Return the (x, y) coordinate for the center point of the cell that contains the specified text.  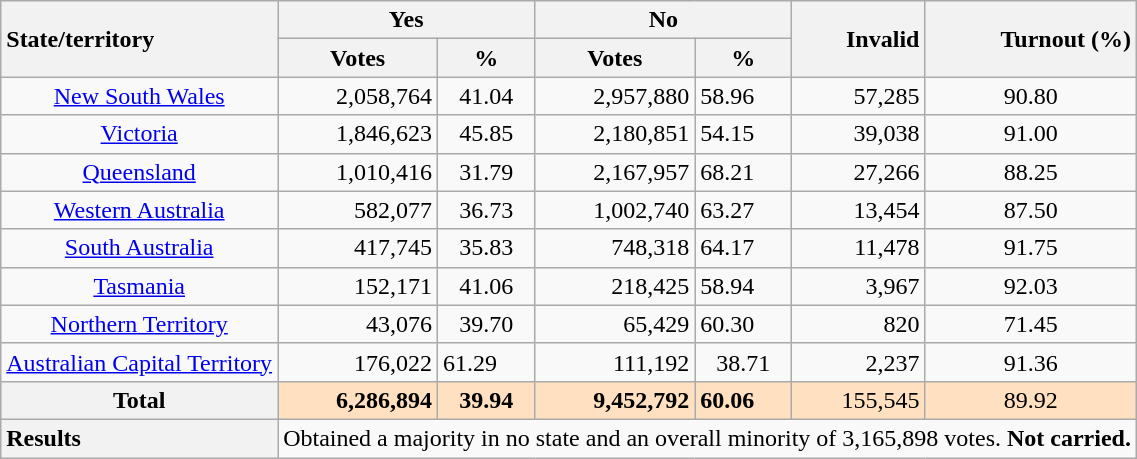
63.27 (744, 210)
Queensland (140, 172)
417,745 (358, 248)
2,957,880 (615, 96)
41.06 (486, 286)
582,077 (358, 210)
Northern Territory (140, 324)
820 (858, 324)
64.17 (744, 248)
71.45 (1031, 324)
39.94 (486, 400)
Western Australia (140, 210)
155,545 (858, 400)
Tasmania (140, 286)
90.80 (1031, 96)
111,192 (615, 362)
65,429 (615, 324)
68.21 (744, 172)
2,180,851 (615, 134)
2,058,764 (358, 96)
Obtained a majority in no state and an overall minority of 3,165,898 votes. Not carried. (708, 438)
176,022 (358, 362)
152,171 (358, 286)
31.79 (486, 172)
1,010,416 (358, 172)
748,318 (615, 248)
39,038 (858, 134)
Australian Capital Territory (140, 362)
Yes (406, 20)
92.03 (1031, 286)
87.50 (1031, 210)
89.92 (1031, 400)
1,846,623 (358, 134)
54.15 (744, 134)
35.83 (486, 248)
91.00 (1031, 134)
6,286,894 (358, 400)
41.04 (486, 96)
60.30 (744, 324)
27,266 (858, 172)
Turnout (%) (1031, 39)
91.75 (1031, 248)
61.29 (486, 362)
3,967 (858, 286)
60.06 (744, 400)
38.71 (744, 362)
Results (140, 438)
45.85 (486, 134)
Victoria (140, 134)
58.94 (744, 286)
36.73 (486, 210)
No (664, 20)
39.70 (486, 324)
State/territory (140, 39)
South Australia (140, 248)
91.36 (1031, 362)
Invalid (858, 39)
43,076 (358, 324)
218,425 (615, 286)
9,452,792 (615, 400)
1,002,740 (615, 210)
11,478 (858, 248)
88.25 (1031, 172)
57,285 (858, 96)
2,237 (858, 362)
Total (140, 400)
58.96 (744, 96)
New South Wales (140, 96)
13,454 (858, 210)
2,167,957 (615, 172)
